Return [X, Y] of the center of cell containing provided text 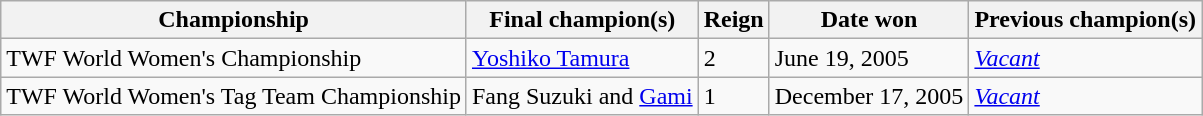
Fang Suzuki and Gami [582, 96]
Date won [869, 20]
Championship [234, 20]
2 [734, 58]
Previous champion(s) [1086, 20]
TWF World Women's Championship [234, 58]
Final champion(s) [582, 20]
Yoshiko Tamura [582, 58]
Reign [734, 20]
1 [734, 96]
June 19, 2005 [869, 58]
TWF World Women's Tag Team Championship [234, 96]
December 17, 2005 [869, 96]
